Capture the cell that displays the provided text and extract its [X, Y] central coordinate. 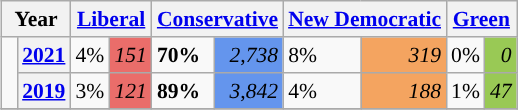
Conservative [218, 19]
1% [466, 91]
188 [404, 91]
151 [130, 55]
3% [90, 91]
Year [36, 19]
Liberal [110, 19]
121 [130, 91]
0% [466, 55]
0 [501, 55]
Green [482, 19]
2019 [44, 91]
89% [183, 91]
47 [501, 91]
New Democratic [364, 19]
3,842 [248, 91]
70% [183, 55]
319 [404, 55]
8% [322, 55]
2021 [44, 55]
2,738 [248, 55]
